Search for the cell housing the specified text and yield its (x, y) center coordinate. 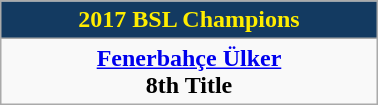
Fenerbahçe Ülker8th Title (189, 72)
2017 BSL Champions (189, 20)
